Extract the [x, y] coordinate from the center of the cell holding the provided text.  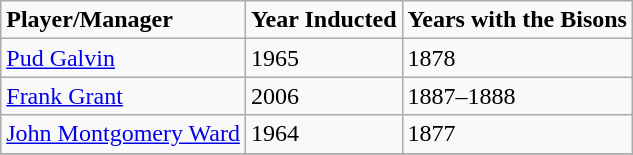
1964 [324, 134]
1965 [324, 58]
2006 [324, 96]
Year Inducted [324, 20]
Frank Grant [124, 96]
Years with the Bisons [517, 20]
John Montgomery Ward [124, 134]
1878 [517, 58]
Pud Galvin [124, 58]
1887–1888 [517, 96]
Player/Manager [124, 20]
1877 [517, 134]
